From the cell containing the given text, extract its center point as (X, Y) coordinate. 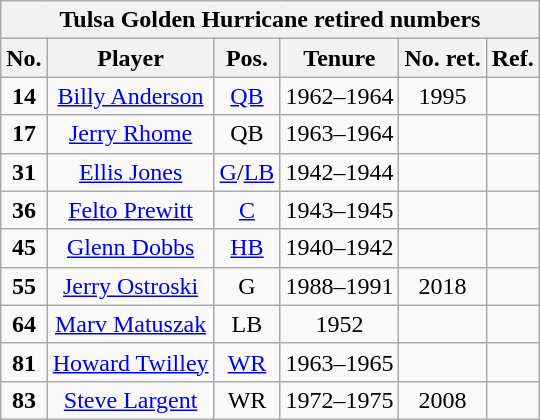
No. (24, 58)
Billy Anderson (130, 96)
1962–1964 (340, 96)
1963–1965 (340, 362)
45 (24, 248)
Jerry Ostroski (130, 286)
1940–1942 (340, 248)
1972–1975 (340, 400)
1952 (340, 324)
2008 (442, 400)
HB (247, 248)
31 (24, 172)
LB (247, 324)
64 (24, 324)
83 (24, 400)
C (247, 210)
36 (24, 210)
1943–1945 (340, 210)
Ref. (512, 58)
Felto Prewitt (130, 210)
1963–1964 (340, 134)
Steve Largent (130, 400)
81 (24, 362)
1942–1944 (340, 172)
Marv Matuszak (130, 324)
1988–1991 (340, 286)
2018 (442, 286)
G/LB (247, 172)
14 (24, 96)
Player (130, 58)
No. ret. (442, 58)
Glenn Dobbs (130, 248)
Pos. (247, 58)
Tulsa Golden Hurricane retired numbers (270, 20)
55 (24, 286)
1995 (442, 96)
Tenure (340, 58)
17 (24, 134)
Ellis Jones (130, 172)
Jerry Rhome (130, 134)
G (247, 286)
Howard Twilley (130, 362)
